Determine the [x, y] coordinate at the center of the cell enclosing the given text.  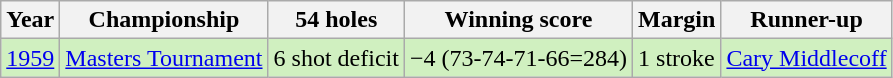
1 stroke [677, 58]
Runner-up [806, 20]
54 holes [336, 20]
6 shot deficit [336, 58]
Championship [164, 20]
1959 [30, 58]
−4 (73-74-71-66=284) [518, 58]
Masters Tournament [164, 58]
Year [30, 20]
Cary Middlecoff [806, 58]
Winning score [518, 20]
Margin [677, 20]
